Output the [X, Y] coordinate of the center of the cell containing the given text.  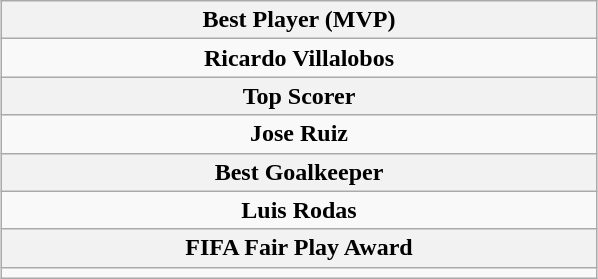
Luis Rodas [299, 210]
Best Goalkeeper [299, 172]
Jose Ruiz [299, 134]
Ricardo Villalobos [299, 58]
FIFA Fair Play Award [299, 248]
Top Scorer [299, 96]
Best Player (MVP) [299, 20]
